Extract the [X, Y] coordinate from the center of the cell holding the provided text.  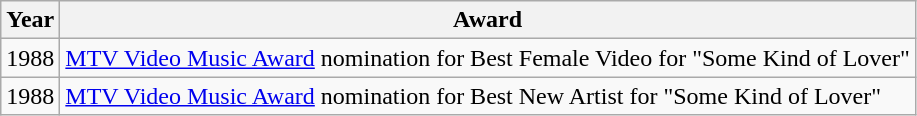
Award [488, 20]
MTV Video Music Award nomination for Best New Artist for "Some Kind of Lover" [488, 96]
Year [30, 20]
MTV Video Music Award nomination for Best Female Video for "Some Kind of Lover" [488, 58]
